For the text-containing cell, return its midpoint in (X, Y) coordinate format. 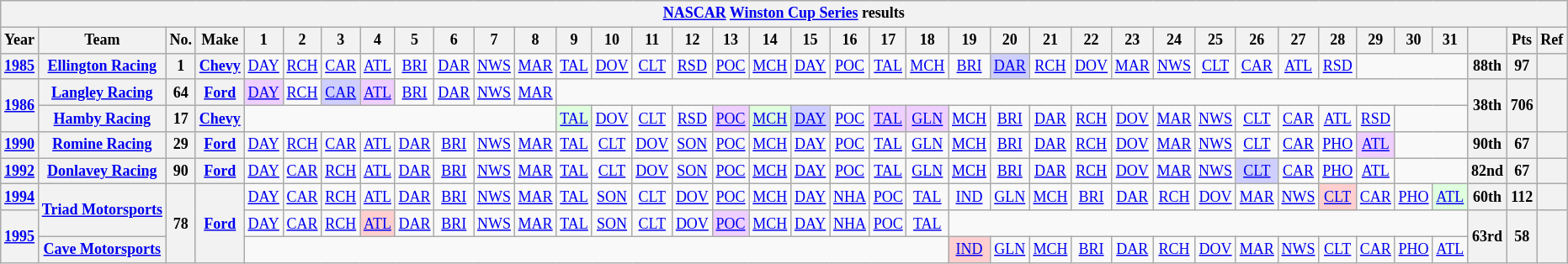
Hamby Racing (102, 118)
22 (1092, 40)
78 (180, 224)
Ellington Racing (102, 66)
1986 (20, 105)
82nd (1488, 172)
Triad Motorsports (102, 210)
88th (1488, 66)
60th (1488, 197)
Romine Racing (102, 145)
3 (341, 40)
18 (928, 40)
Year (20, 40)
58 (1522, 236)
13 (731, 40)
30 (1414, 40)
9 (574, 40)
11 (652, 40)
23 (1132, 40)
4 (378, 40)
Donlavey Racing (102, 172)
25 (1215, 40)
1994 (20, 197)
Make (220, 40)
19 (970, 40)
1995 (20, 236)
8 (535, 40)
112 (1522, 197)
10 (612, 40)
21 (1050, 40)
20 (1010, 40)
26 (1257, 40)
Pts (1522, 40)
63rd (1488, 236)
7 (495, 40)
90th (1488, 145)
1992 (20, 172)
2 (302, 40)
90 (180, 172)
14 (770, 40)
12 (693, 40)
No. (180, 40)
6 (454, 40)
16 (850, 40)
97 (1522, 66)
Langley Racing (102, 92)
Team (102, 40)
24 (1174, 40)
Ref (1552, 40)
38th (1488, 105)
28 (1338, 40)
1985 (20, 66)
64 (180, 92)
31 (1450, 40)
15 (811, 40)
NASCAR Winston Cup Series results (784, 13)
Cave Motorsports (102, 249)
706 (1522, 105)
1990 (20, 145)
27 (1298, 40)
5 (414, 40)
